Locate the cell with the specified text and output its [X, Y] center coordinate. 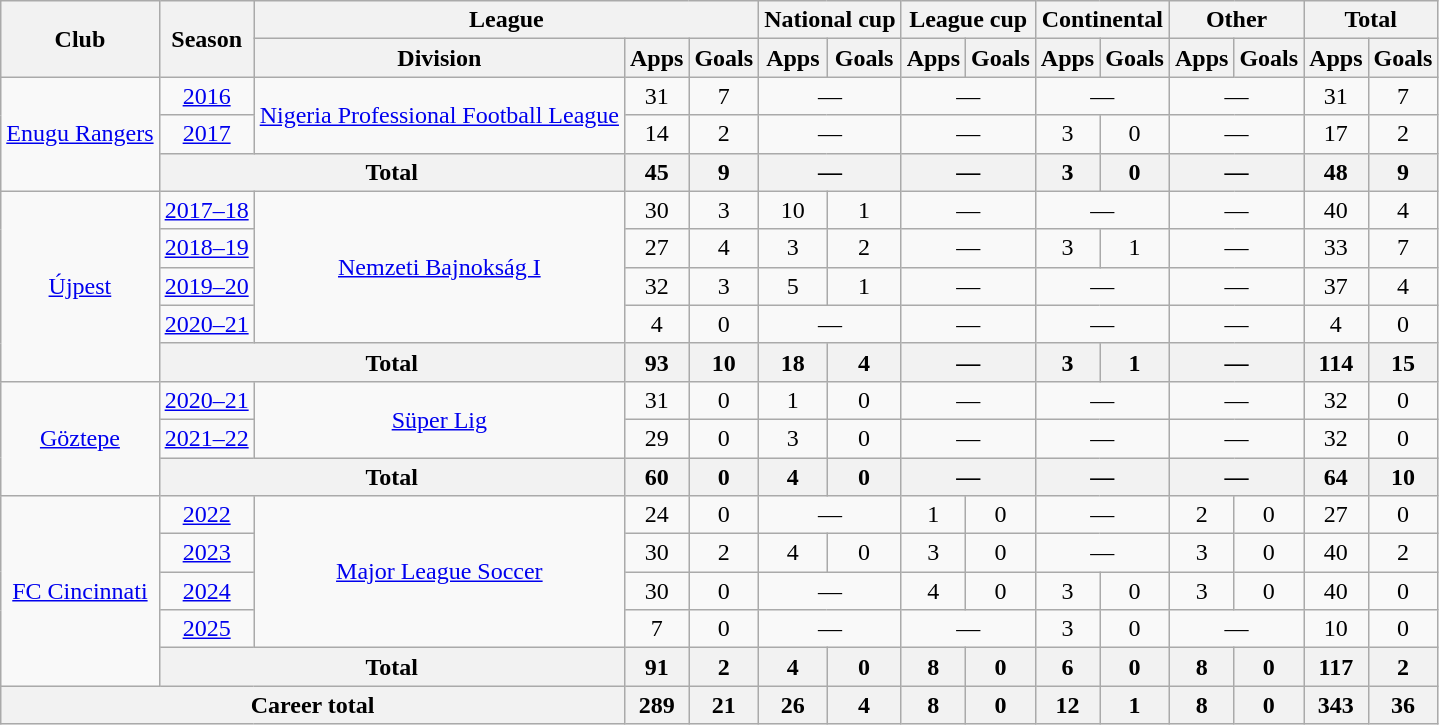
Season [206, 39]
93 [656, 362]
2024 [206, 591]
2018–19 [206, 248]
2022 [206, 515]
289 [656, 705]
2025 [206, 629]
FC Cincinnati [80, 591]
Club [80, 39]
Süper Lig [439, 419]
26 [793, 705]
Career total [313, 705]
24 [656, 515]
15 [1403, 362]
Göztepe [80, 438]
6 [1067, 667]
29 [656, 438]
17 [1336, 134]
Nigeria Professional Football League [439, 115]
48 [1336, 172]
Continental [1102, 20]
36 [1403, 705]
2017–18 [206, 210]
343 [1336, 705]
2017 [206, 134]
5 [793, 286]
60 [656, 477]
21 [724, 705]
37 [1336, 286]
Major League Soccer [439, 572]
Division [439, 58]
League [506, 20]
14 [656, 134]
12 [1067, 705]
2019–20 [206, 286]
45 [656, 172]
2016 [206, 96]
2023 [206, 553]
2021–22 [206, 438]
National cup [830, 20]
114 [1336, 362]
117 [1336, 667]
League cup [968, 20]
Other [1236, 20]
Újpest [80, 286]
33 [1336, 248]
64 [1336, 477]
18 [793, 362]
91 [656, 667]
Nemzeti Bajnokság I [439, 267]
Enugu Rangers [80, 134]
